From the cell containing the given text, extract its center point as [X, Y] coordinate. 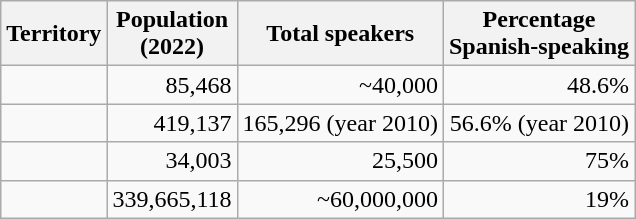
PercentageSpanish-speaking [538, 34]
75% [538, 161]
19% [538, 199]
Total speakers [340, 34]
48.6% [538, 85]
25,500 [340, 161]
34,003 [172, 161]
Population(2022) [172, 34]
Territory [54, 34]
~60,000,000 [340, 199]
339,665,118 [172, 199]
~40,000 [340, 85]
56.6% (year 2010) [538, 123]
85,468 [172, 85]
419,137 [172, 123]
165,296 (year 2010) [340, 123]
